Provide the (X, Y) coordinate of the cell's center where the given text is located.  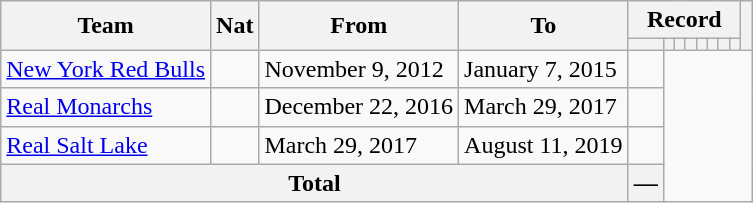
November 9, 2012 (359, 69)
Record (684, 20)
August 11, 2019 (544, 145)
Real Salt Lake (106, 145)
Real Monarchs (106, 107)
Total (314, 183)
Team (106, 26)
Nat (235, 26)
To (544, 26)
— (646, 183)
December 22, 2016 (359, 107)
From (359, 26)
January 7, 2015 (544, 69)
New York Red Bulls (106, 69)
